For the text-containing cell, return its midpoint in (X, Y) coordinate format. 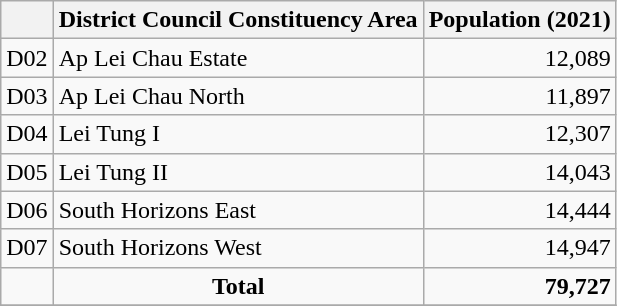
12,089 (520, 58)
South Horizons East (238, 210)
14,043 (520, 172)
79,727 (520, 286)
D04 (27, 134)
Lei Tung I (238, 134)
D05 (27, 172)
14,947 (520, 248)
District Council Constituency Area (238, 20)
12,307 (520, 134)
14,444 (520, 210)
11,897 (520, 96)
Total (238, 286)
Population (2021) (520, 20)
D03 (27, 96)
Lei Tung II (238, 172)
Ap Lei Chau North (238, 96)
Ap Lei Chau Estate (238, 58)
D06 (27, 210)
South Horizons West (238, 248)
D07 (27, 248)
D02 (27, 58)
